Search for the cell housing the specified text and yield its [x, y] center coordinate. 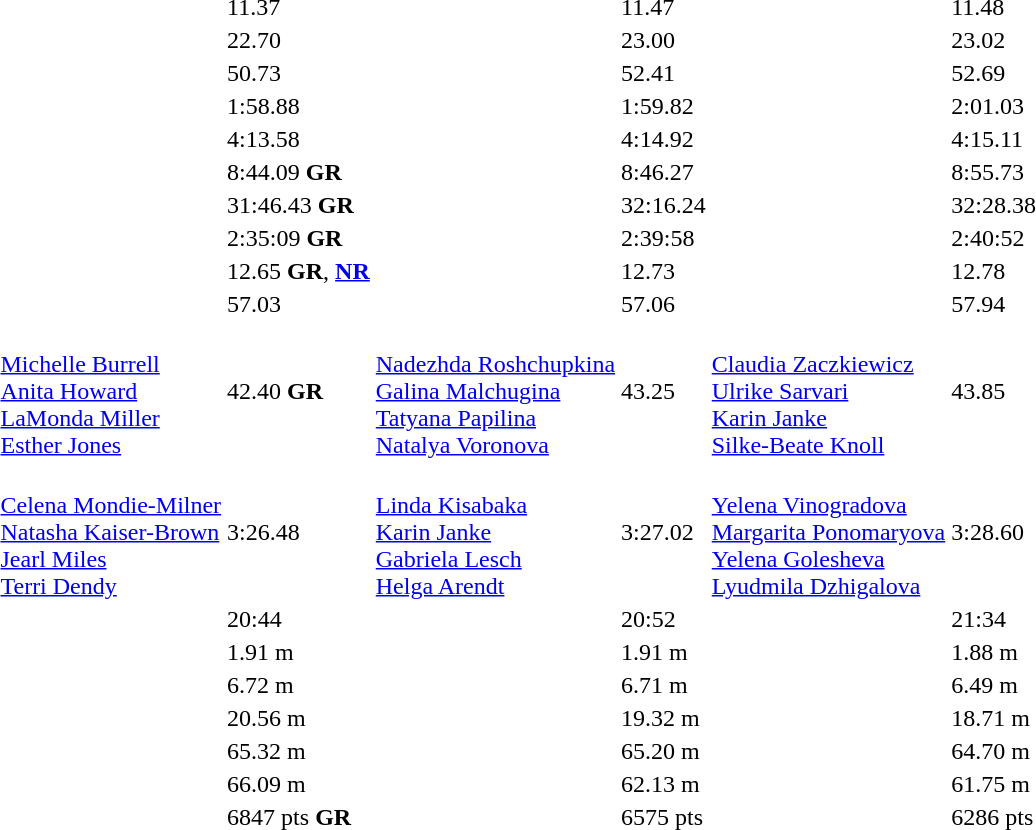
6.72 m [299, 685]
65.20 m [664, 751]
8:46.27 [664, 172]
1:58.88 [299, 106]
Linda KisabakaKarin JankeGabriela LeschHelga Arendt [495, 532]
22.70 [299, 40]
3:26.48 [299, 532]
23.00 [664, 40]
52.41 [664, 73]
62.13 m [664, 784]
66.09 m [299, 784]
32:16.24 [664, 205]
19.32 m [664, 718]
2:35:09 GR [299, 238]
3:27.02 [664, 532]
65.32 m [299, 751]
20:44 [299, 619]
43.25 [664, 391]
20:52 [664, 619]
57.03 [299, 304]
4:14.92 [664, 139]
31:46.43 GR [299, 205]
12.73 [664, 271]
20.56 m [299, 718]
50.73 [299, 73]
4:13.58 [299, 139]
42.40 GR [299, 391]
1:59.82 [664, 106]
Claudia ZaczkiewiczUlrike SarvariKarin JankeSilke-Beate Knoll [828, 391]
57.06 [664, 304]
8:44.09 GR [299, 172]
12.65 GR, NR [299, 271]
6.71 m [664, 685]
2:39:58 [664, 238]
Nadezhda RoshchupkinaGalina MalchuginaTatyana PapilinaNatalya Voronova [495, 391]
Yelena VinogradovaMargarita PonomaryovaYelena GoleshevaLyudmila Dzhigalova [828, 532]
